Search for the cell housing the specified text and yield its (X, Y) center coordinate. 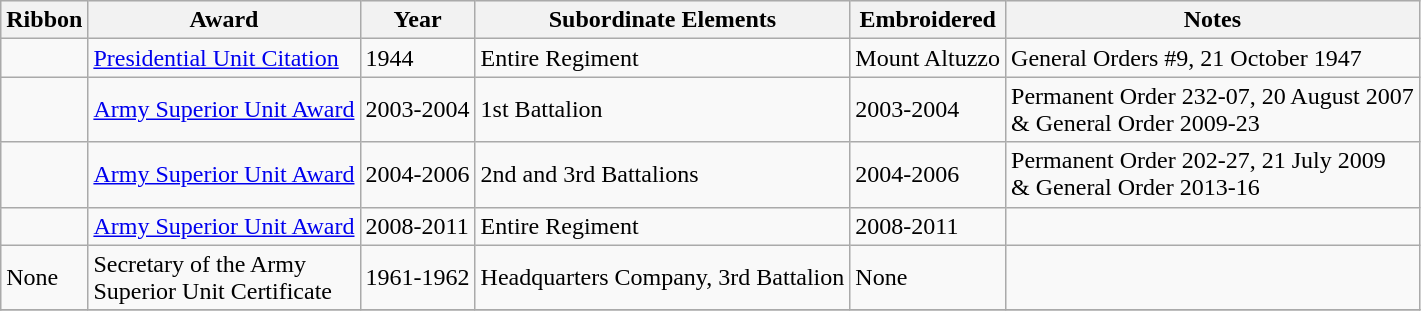
Notes (1213, 20)
1st Battalion (662, 110)
Permanent Order 232-07, 20 August 2007 & General Order 2009-23 (1213, 110)
Presidential Unit Citation (224, 58)
Year (418, 20)
General Orders #9, 21 October 1947 (1213, 58)
Award (224, 20)
Permanent Order 202-27, 21 July 2009 & General Order 2013-16 (1213, 174)
Subordinate Elements (662, 20)
Ribbon (44, 20)
Mount Altuzzo (928, 58)
2nd and 3rd Battalions (662, 174)
1944 (418, 58)
Embroidered (928, 20)
Headquarters Company, 3rd Battalion (662, 278)
Secretary of the Army Superior Unit Certificate (224, 278)
1961-1962 (418, 278)
